Identify which cell holds the provided text, then report its [x, y] central coordinate. 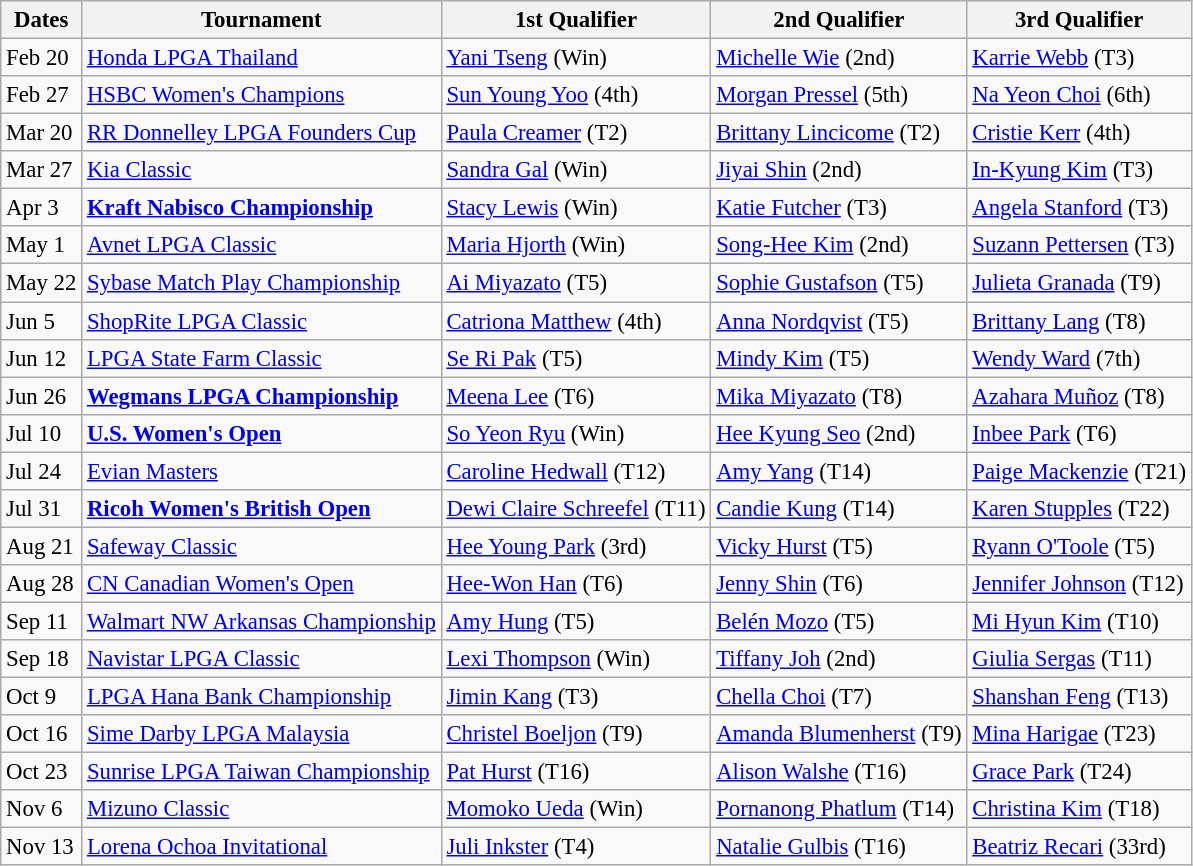
Hee Kyung Seo (2nd) [839, 433]
Aug 28 [42, 584]
Karrie Webb (T3) [1079, 58]
Cristie Kerr (4th) [1079, 133]
Sime Darby LPGA Malaysia [262, 734]
Dewi Claire Schreefel (T11) [576, 509]
Jennifer Johnson (T12) [1079, 584]
U.S. Women's Open [262, 433]
Belén Mozo (T5) [839, 621]
Amy Hung (T5) [576, 621]
Sep 11 [42, 621]
Paula Creamer (T2) [576, 133]
In-Kyung Kim (T3) [1079, 170]
Feb 27 [42, 95]
Oct 9 [42, 697]
Sun Young Yoo (4th) [576, 95]
LPGA State Farm Classic [262, 358]
Lorena Ochoa Invitational [262, 847]
Yani Tseng (Win) [576, 58]
Wegmans LPGA Championship [262, 396]
Navistar LPGA Classic [262, 659]
Ricoh Women's British Open [262, 509]
Mizuno Classic [262, 809]
Ai Miyazato (T5) [576, 283]
Dates [42, 20]
Catriona Matthew (4th) [576, 321]
Kraft Nabisco Championship [262, 208]
ShopRite LPGA Classic [262, 321]
Natalie Gulbis (T16) [839, 847]
Karen Stupples (T22) [1079, 509]
Julieta Granada (T9) [1079, 283]
Jul 10 [42, 433]
Kia Classic [262, 170]
Alison Walshe (T16) [839, 772]
Christel Boeljon (T9) [576, 734]
3rd Qualifier [1079, 20]
Lexi Thompson (Win) [576, 659]
Caroline Hedwall (T12) [576, 471]
Mi Hyun Kim (T10) [1079, 621]
Jul 24 [42, 471]
Apr 3 [42, 208]
Azahara Muñoz (T8) [1079, 396]
May 22 [42, 283]
Brittany Lang (T8) [1079, 321]
Safeway Classic [262, 546]
Walmart NW Arkansas Championship [262, 621]
Katie Futcher (T3) [839, 208]
Jiyai Shin (2nd) [839, 170]
Mika Miyazato (T8) [839, 396]
Tournament [262, 20]
HSBC Women's Champions [262, 95]
RR Donnelley LPGA Founders Cup [262, 133]
Nov 6 [42, 809]
Mar 20 [42, 133]
Maria Hjorth (Win) [576, 245]
Pat Hurst (T16) [576, 772]
Nov 13 [42, 847]
Aug 21 [42, 546]
Amy Yang (T14) [839, 471]
Paige Mackenzie (T21) [1079, 471]
Sunrise LPGA Taiwan Championship [262, 772]
Wendy Ward (7th) [1079, 358]
Hee Young Park (3rd) [576, 546]
Jun 12 [42, 358]
Stacy Lewis (Win) [576, 208]
Jul 31 [42, 509]
Juli Inkster (T4) [576, 847]
Sybase Match Play Championship [262, 283]
Oct 23 [42, 772]
Jun 5 [42, 321]
Evian Masters [262, 471]
Brittany Lincicome (T2) [839, 133]
Sep 18 [42, 659]
Avnet LPGA Classic [262, 245]
Hee-Won Han (T6) [576, 584]
Anna Nordqvist (T5) [839, 321]
Christina Kim (T18) [1079, 809]
Jimin Kang (T3) [576, 697]
Oct 16 [42, 734]
Song-Hee Kim (2nd) [839, 245]
Na Yeon Choi (6th) [1079, 95]
Ryann O'Toole (T5) [1079, 546]
Morgan Pressel (5th) [839, 95]
Chella Choi (T7) [839, 697]
So Yeon Ryu (Win) [576, 433]
Se Ri Pak (T5) [576, 358]
CN Canadian Women's Open [262, 584]
Amanda Blumenherst (T9) [839, 734]
Inbee Park (T6) [1079, 433]
Meena Lee (T6) [576, 396]
May 1 [42, 245]
2nd Qualifier [839, 20]
Sandra Gal (Win) [576, 170]
Suzann Pettersen (T3) [1079, 245]
Jun 26 [42, 396]
Pornanong Phatlum (T14) [839, 809]
Vicky Hurst (T5) [839, 546]
Honda LPGA Thailand [262, 58]
Michelle Wie (2nd) [839, 58]
Mindy Kim (T5) [839, 358]
Mar 27 [42, 170]
Grace Park (T24) [1079, 772]
Beatriz Recari (33rd) [1079, 847]
Mina Harigae (T23) [1079, 734]
Candie Kung (T14) [839, 509]
Jenny Shin (T6) [839, 584]
Feb 20 [42, 58]
Sophie Gustafson (T5) [839, 283]
1st Qualifier [576, 20]
Tiffany Joh (2nd) [839, 659]
Momoko Ueda (Win) [576, 809]
LPGA Hana Bank Championship [262, 697]
Giulia Sergas (T11) [1079, 659]
Shanshan Feng (T13) [1079, 697]
Angela Stanford (T3) [1079, 208]
